Capture the cell that displays the provided text and extract its [X, Y] central coordinate. 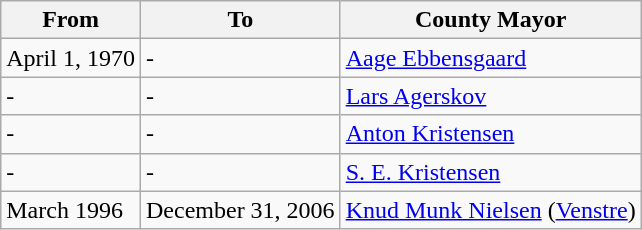
April 1, 1970 [71, 58]
Aage Ebbensgaard [490, 58]
Knud Munk Nielsen (Venstre) [490, 210]
Lars Agerskov [490, 96]
From [71, 20]
To [240, 20]
Anton Kristensen [490, 134]
March 1996 [71, 210]
December 31, 2006 [240, 210]
S. E. Kristensen [490, 172]
County Mayor [490, 20]
